For the text-containing cell, return its midpoint in [X, Y] coordinate format. 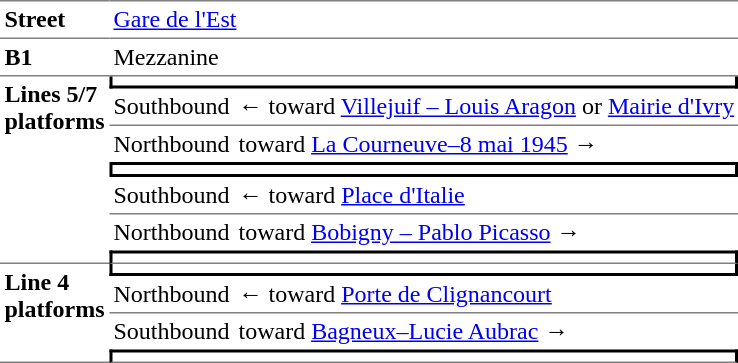
Lines 5/7 platforms [54, 170]
Street [54, 19]
Line 4 platforms [54, 314]
B1 [54, 58]
